For the text-containing cell, return its midpoint in (x, y) coordinate format. 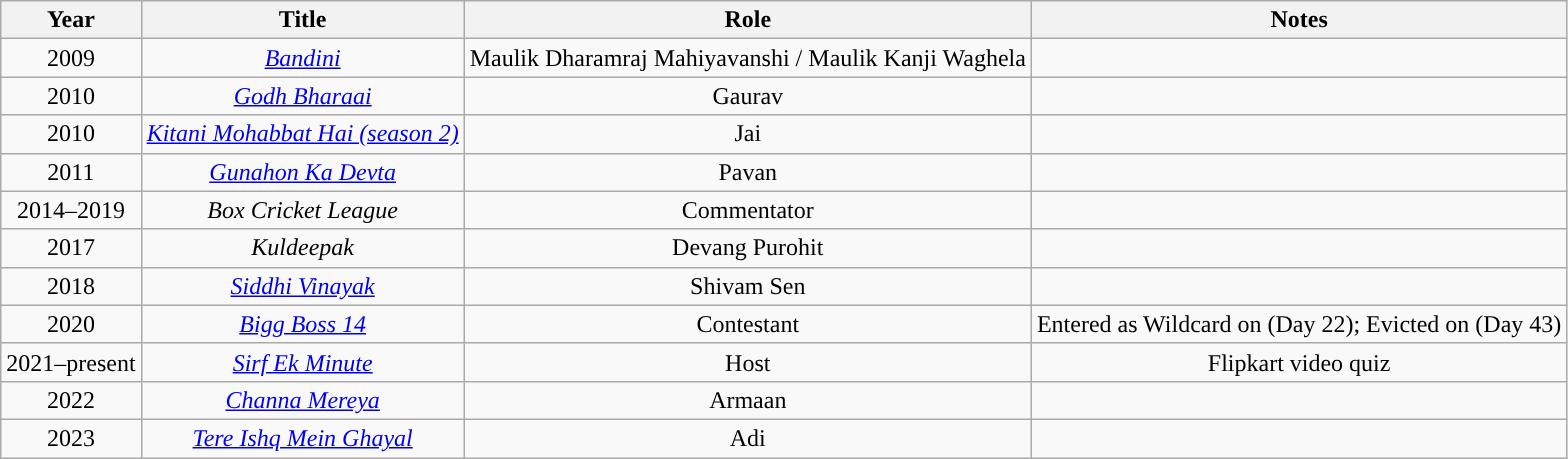
Devang Purohit (748, 248)
2023 (71, 438)
Entered as Wildcard on (Day 22); Evicted on (Day 43) (1298, 324)
Year (71, 20)
Tere Ishq Mein Ghayal (302, 438)
2011 (71, 172)
2021–present (71, 362)
Siddhi Vinayak (302, 286)
Channa Mereya (302, 400)
2022 (71, 400)
Notes (1298, 20)
Gaurav (748, 96)
Sirf Ek Minute (302, 362)
2018 (71, 286)
Adi (748, 438)
Jai (748, 134)
Kitani Mohabbat Hai (season 2) (302, 134)
Contestant (748, 324)
Role (748, 20)
Maulik Dharamraj Mahiyavanshi / Maulik Kanji Waghela (748, 58)
2017 (71, 248)
Bigg Boss 14 (302, 324)
Godh Bharaai (302, 96)
2009 (71, 58)
Host (748, 362)
Armaan (748, 400)
Flipkart video quiz (1298, 362)
Gunahon Ka Devta (302, 172)
Bandini (302, 58)
Shivam Sen (748, 286)
Commentator (748, 210)
2014–2019 (71, 210)
Title (302, 20)
Box Cricket League (302, 210)
Pavan (748, 172)
Kuldeepak (302, 248)
2020 (71, 324)
